Return (x, y) of the center of cell containing provided text 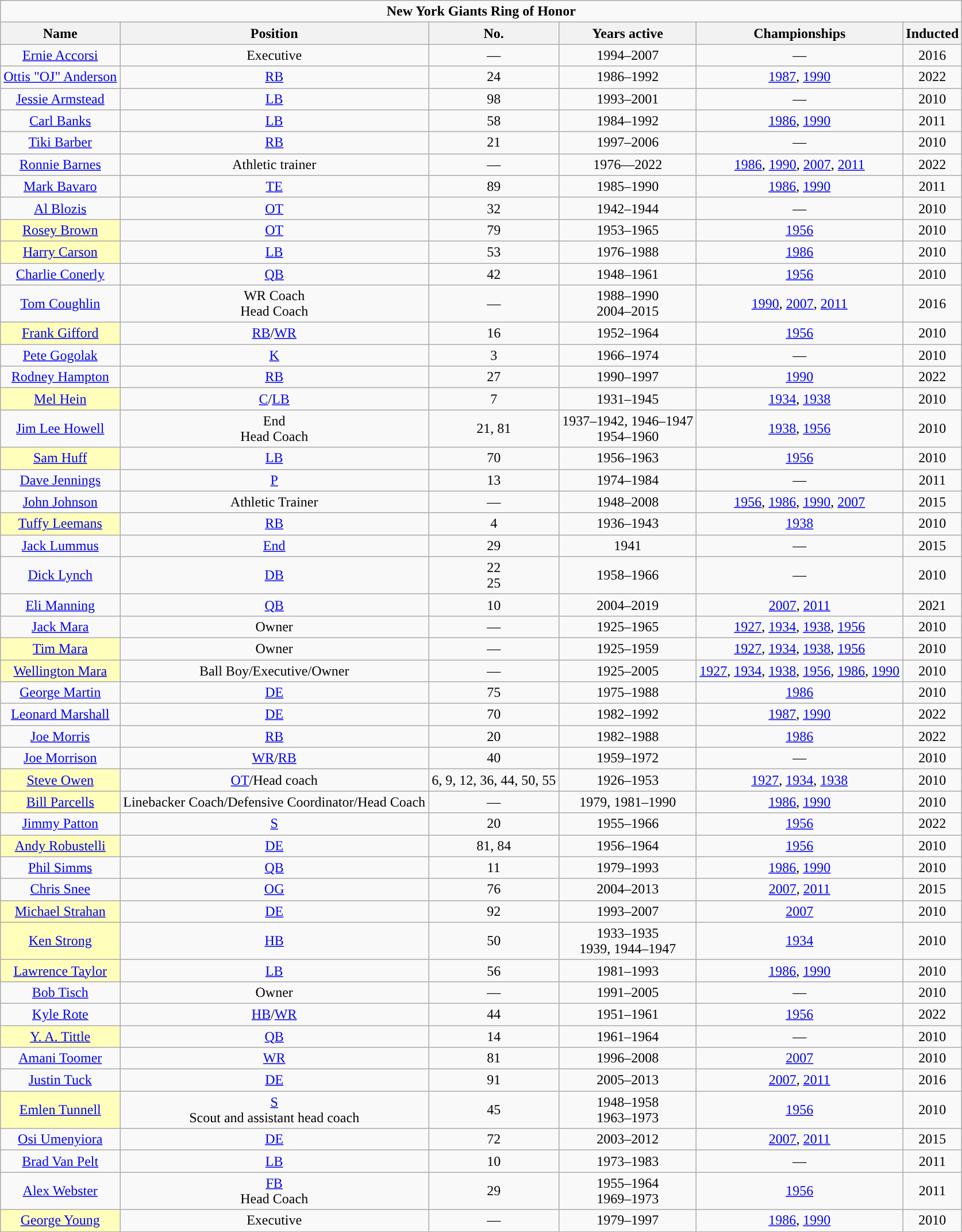
16 (494, 333)
1990–1997 (628, 377)
Wellington Mara (60, 671)
1951–1961 (628, 1014)
OG (275, 889)
1955–19641969–1973 (628, 1191)
1986, 1990, 2007, 2011 (800, 164)
Mark Bavaro (60, 186)
14 (494, 1037)
Ronnie Barnes (60, 164)
Joe Morrison (60, 758)
2003–2012 (628, 1139)
1976–1988 (628, 252)
John Johnson (60, 502)
1955–1966 (628, 824)
1991–2005 (628, 992)
Jimmy Patton (60, 824)
WR CoachHead Coach (275, 304)
1956, 1986, 1990, 2007 (800, 502)
53 (494, 252)
1927, 1934, 1938 (800, 780)
1953–1965 (628, 230)
1931–1945 (628, 399)
1996–2008 (628, 1058)
Harry Carson (60, 252)
1979, 1981–1990 (628, 802)
21 (494, 143)
New York Giants Ring of Honor (482, 11)
6, 9, 12, 36, 44, 50, 55 (494, 780)
Amani Toomer (60, 1058)
Jessie Armstead (60, 99)
1961–1964 (628, 1037)
2004–2019 (628, 605)
1938, 1956 (800, 429)
81 (494, 1058)
91 (494, 1080)
Justin Tuck (60, 1080)
1934, 1938 (800, 399)
TE (275, 186)
George Martin (60, 693)
George Young (60, 1221)
Tuffy Leemans (60, 524)
Jim Lee Howell (60, 429)
Athletic trainer (275, 164)
1934 (800, 941)
72 (494, 1139)
Y. A. Tittle (60, 1037)
1993–2007 (628, 911)
Ottis "OJ" Anderson (60, 77)
1925–1959 (628, 648)
Joe Morris (60, 736)
Jack Mara (60, 627)
FBHead Coach (275, 1191)
1988–19902004–2015 (628, 304)
45 (494, 1110)
Kyle Rote (60, 1014)
1966–1974 (628, 355)
Pete Gogolak (60, 355)
7 (494, 399)
76 (494, 889)
1985–1990 (628, 186)
1948–19581963–1973 (628, 1110)
1925–2005 (628, 671)
Lawrence Taylor (60, 970)
1984–1992 (628, 121)
42 (494, 274)
89 (494, 186)
Charlie Conerly (60, 274)
1942–1944 (628, 208)
DB (275, 575)
OT/Head coach (275, 780)
1933–19351939, 1944–1947 (628, 941)
2225 (494, 575)
Championships (800, 33)
Michael Strahan (60, 911)
S (275, 824)
1997–2006 (628, 143)
40 (494, 758)
Sam Huff (60, 458)
Ball Boy/Executive/Owner (275, 671)
11 (494, 868)
WR (275, 1058)
Tim Mara (60, 648)
Phil Simms (60, 868)
Al Blozis (60, 208)
1959–1972 (628, 758)
32 (494, 208)
Tiki Barber (60, 143)
Alex Webster (60, 1191)
1948–2008 (628, 502)
Leonard Marshall (60, 715)
27 (494, 377)
1927, 1934, 1938, 1956, 1986, 1990 (800, 671)
1982–1992 (628, 715)
2021 (932, 605)
1936–1943 (628, 524)
RB/WR (275, 333)
Jack Lummus (60, 546)
Inducted (932, 33)
1982–1988 (628, 736)
50 (494, 941)
Dave Jennings (60, 480)
1958–1966 (628, 575)
1993–2001 (628, 99)
1956–1963 (628, 458)
SScout and assistant head coach (275, 1110)
75 (494, 693)
Linebacker Coach/Defensive Coordinator/Head Coach (275, 802)
24 (494, 77)
1976—2022 (628, 164)
Dick Lynch (60, 575)
Frank Gifford (60, 333)
56 (494, 970)
WR/RB (275, 758)
98 (494, 99)
Name (60, 33)
Osi Umenyiora (60, 1139)
3 (494, 355)
1926–1953 (628, 780)
1925–1965 (628, 627)
1981–1993 (628, 970)
Years active (628, 33)
Steve Owen (60, 780)
79 (494, 230)
4 (494, 524)
Rodney Hampton (60, 377)
1952–1964 (628, 333)
13 (494, 480)
1994–2007 (628, 55)
Ernie Accorsi (60, 55)
1974–1984 (628, 480)
Carl Banks (60, 121)
P (275, 480)
Brad Van Pelt (60, 1161)
2004–2013 (628, 889)
Position (275, 33)
1973–1983 (628, 1161)
C/LB (275, 399)
58 (494, 121)
Tom Coughlin (60, 304)
1941 (628, 546)
44 (494, 1014)
Athletic Trainer (275, 502)
K (275, 355)
2005–2013 (628, 1080)
Emlen Tunnell (60, 1110)
21, 81 (494, 429)
81, 84 (494, 846)
Andy Robustelli (60, 846)
1956–1964 (628, 846)
EndHead Coach (275, 429)
No. (494, 33)
1937–1942, 1946–19471954–1960 (628, 429)
HB (275, 941)
1990, 2007, 2011 (800, 304)
End (275, 546)
1948–1961 (628, 274)
Eli Manning (60, 605)
1975–1988 (628, 693)
1979–1997 (628, 1221)
Rosey Brown (60, 230)
Bob Tisch (60, 992)
Bill Parcells (60, 802)
1986–1992 (628, 77)
Ken Strong (60, 941)
Mel Hein (60, 399)
1979–1993 (628, 868)
1938 (800, 524)
92 (494, 911)
HB/WR (275, 1014)
1990 (800, 377)
Chris Snee (60, 889)
